Output the [X, Y] coordinate of the center of the cell containing the given text.  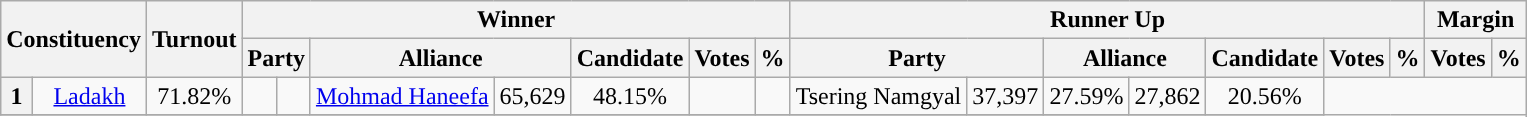
1 [17, 96]
Ladakh [89, 96]
Winner [516, 20]
Runner Up [1108, 20]
Constituency [74, 39]
65,629 [532, 96]
71.82% [194, 96]
27.59% [1086, 96]
Tsering Namgyal [878, 96]
Mohmad Haneefa [402, 96]
37,397 [1006, 96]
48.15% [630, 96]
Turnout [194, 39]
27,862 [1168, 96]
20.56% [1265, 96]
Margin [1476, 20]
